Provide the (x, y) coordinate of the cell's center where the given text is located.  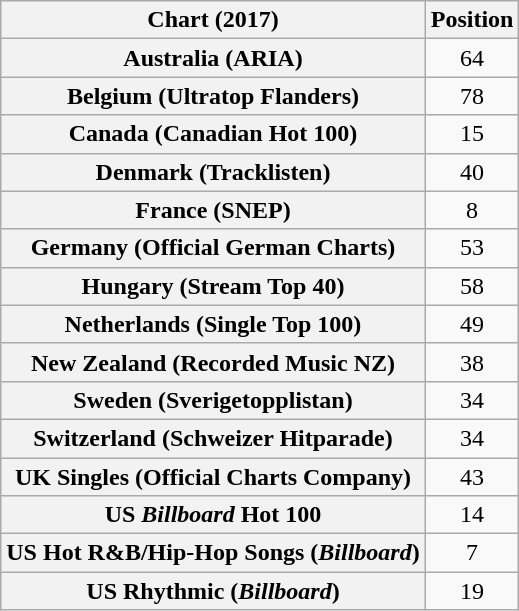
Germany (Official German Charts) (213, 248)
49 (472, 324)
58 (472, 286)
France (SNEP) (213, 210)
US Hot R&B/Hip-Hop Songs (Billboard) (213, 553)
43 (472, 477)
38 (472, 362)
Hungary (Stream Top 40) (213, 286)
53 (472, 248)
Switzerland (Schweizer Hitparade) (213, 438)
64 (472, 58)
Position (472, 20)
Chart (2017) (213, 20)
US Rhythmic (Billboard) (213, 591)
Netherlands (Single Top 100) (213, 324)
New Zealand (Recorded Music NZ) (213, 362)
Sweden (Sverigetopplistan) (213, 400)
Australia (ARIA) (213, 58)
15 (472, 134)
7 (472, 553)
UK Singles (Official Charts Company) (213, 477)
8 (472, 210)
Belgium (Ultratop Flanders) (213, 96)
78 (472, 96)
14 (472, 515)
US Billboard Hot 100 (213, 515)
19 (472, 591)
Canada (Canadian Hot 100) (213, 134)
40 (472, 172)
Denmark (Tracklisten) (213, 172)
